Locate the cell with the specified text and output its [x, y] center coordinate. 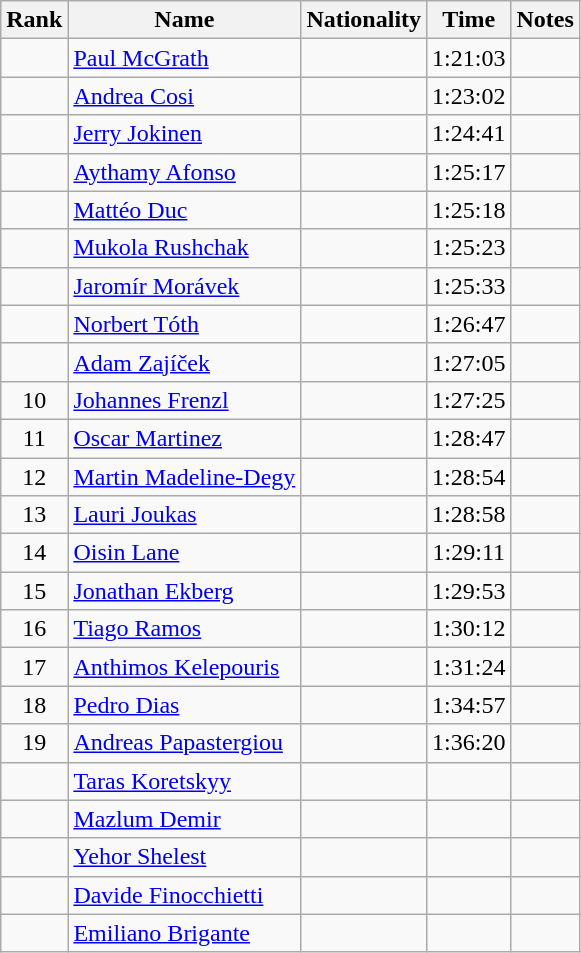
1:36:20 [469, 743]
1:21:03 [469, 58]
Lauri Joukas [184, 515]
Emiliano Brigante [184, 933]
Oisin Lane [184, 553]
19 [34, 743]
1:34:57 [469, 705]
Nationality [364, 20]
Norbert Tóth [184, 324]
Anthimos Kelepouris [184, 667]
1:29:53 [469, 591]
18 [34, 705]
17 [34, 667]
Johannes Frenzl [184, 400]
Aythamy Afonso [184, 172]
Andreas Papastergiou [184, 743]
Adam Zajíček [184, 362]
1:23:02 [469, 96]
Jonathan Ekberg [184, 591]
Martin Madeline-Degy [184, 477]
1:30:12 [469, 629]
1:27:05 [469, 362]
Notes [545, 20]
1:24:41 [469, 134]
1:25:17 [469, 172]
1:27:25 [469, 400]
Rank [34, 20]
Time [469, 20]
1:28:58 [469, 515]
1:25:18 [469, 210]
16 [34, 629]
1:26:47 [469, 324]
Pedro Dias [184, 705]
Oscar Martinez [184, 438]
12 [34, 477]
1:29:11 [469, 553]
Taras Koretskyy [184, 781]
14 [34, 553]
15 [34, 591]
1:28:54 [469, 477]
13 [34, 515]
Paul McGrath [184, 58]
Mazlum Demir [184, 819]
Name [184, 20]
Andrea Cosi [184, 96]
Jaromír Morávek [184, 286]
1:25:33 [469, 286]
Yehor Shelest [184, 857]
10 [34, 400]
Mukola Rushchak [184, 248]
Mattéo Duc [184, 210]
Tiago Ramos [184, 629]
11 [34, 438]
1:28:47 [469, 438]
1:31:24 [469, 667]
1:25:23 [469, 248]
Jerry Jokinen [184, 134]
Davide Finocchietti [184, 895]
